From the cell containing the given text, extract its center point as (x, y) coordinate. 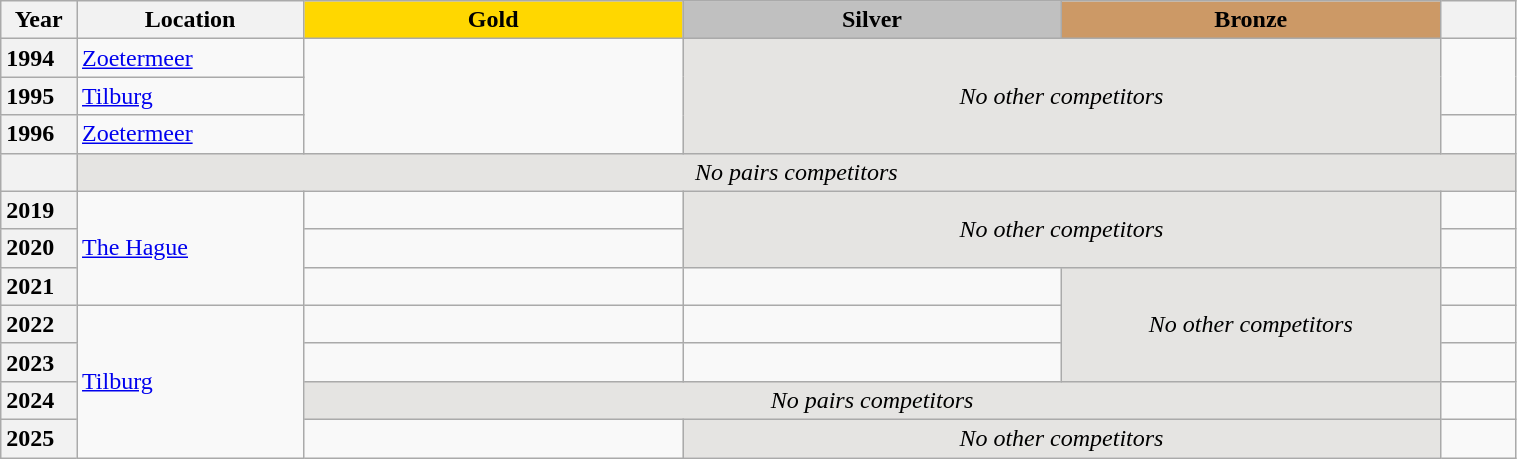
2025 (39, 438)
Gold (494, 20)
2019 (39, 210)
2023 (39, 362)
2022 (39, 324)
The Hague (190, 248)
Location (190, 20)
1996 (39, 134)
1994 (39, 58)
1995 (39, 96)
2020 (39, 248)
2024 (39, 400)
Silver (872, 20)
Year (39, 20)
Bronze (1250, 20)
2021 (39, 286)
